Identify which cell holds the provided text, then report its [X, Y] central coordinate. 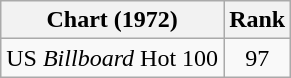
Chart (1972) [112, 20]
97 [258, 58]
US Billboard Hot 100 [112, 58]
Rank [258, 20]
